Capture the cell that displays the provided text and extract its [x, y] central coordinate. 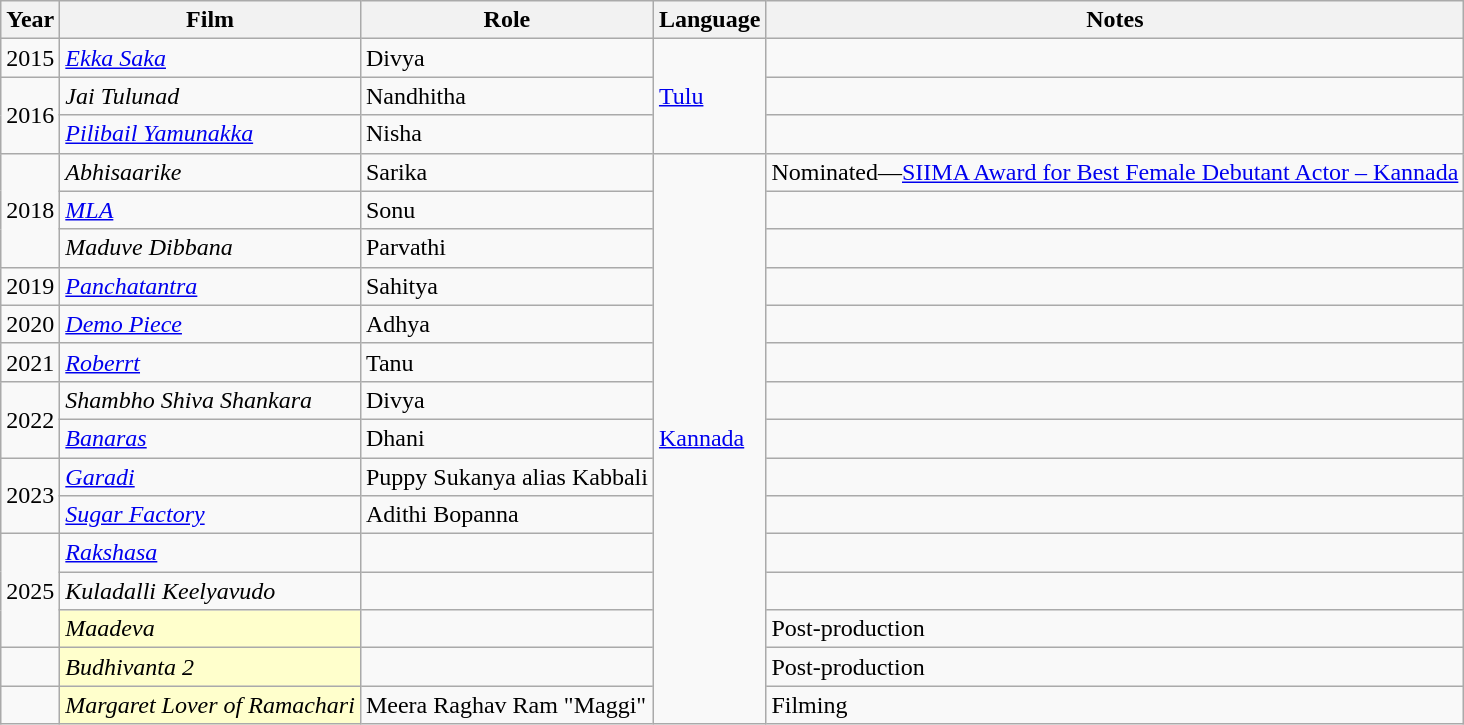
2016 [30, 115]
Rakshasa [210, 553]
Abhisaarike [210, 172]
Sonu [506, 210]
Filming [1115, 705]
Margaret Lover of Ramachari [210, 705]
2025 [30, 591]
2023 [30, 496]
MLA [210, 210]
Panchatantra [210, 286]
Sahitya [506, 286]
Language [709, 20]
2022 [30, 419]
Ekka Saka [210, 58]
Roberrt [210, 362]
Meera Raghav Ram "Maggi" [506, 705]
Dhani [506, 438]
Nominated—SIIMA Award for Best Female Debutant Actor – Kannada [1115, 172]
2015 [30, 58]
Banaras [210, 438]
Kuladalli Keelyavudo [210, 591]
Notes [1115, 20]
Year [30, 20]
Adhya [506, 324]
Nandhitha [506, 96]
2021 [30, 362]
Kannada [709, 438]
Sarika [506, 172]
2018 [30, 210]
Role [506, 20]
Jai Tulunad [210, 96]
Tanu [506, 362]
Maduve Dibbana [210, 248]
Adithi Bopanna [506, 515]
2020 [30, 324]
Budhivanta 2 [210, 667]
Sugar Factory [210, 515]
Film [210, 20]
2019 [30, 286]
Parvathi [506, 248]
Puppy Sukanya alias Kabbali [506, 477]
Tulu [709, 96]
Shambho Shiva Shankara [210, 400]
Pilibail Yamunakka [210, 134]
Nisha [506, 134]
Maadeva [210, 629]
Garadi [210, 477]
Demo Piece [210, 324]
